Return (X, Y) of the center of cell containing provided text 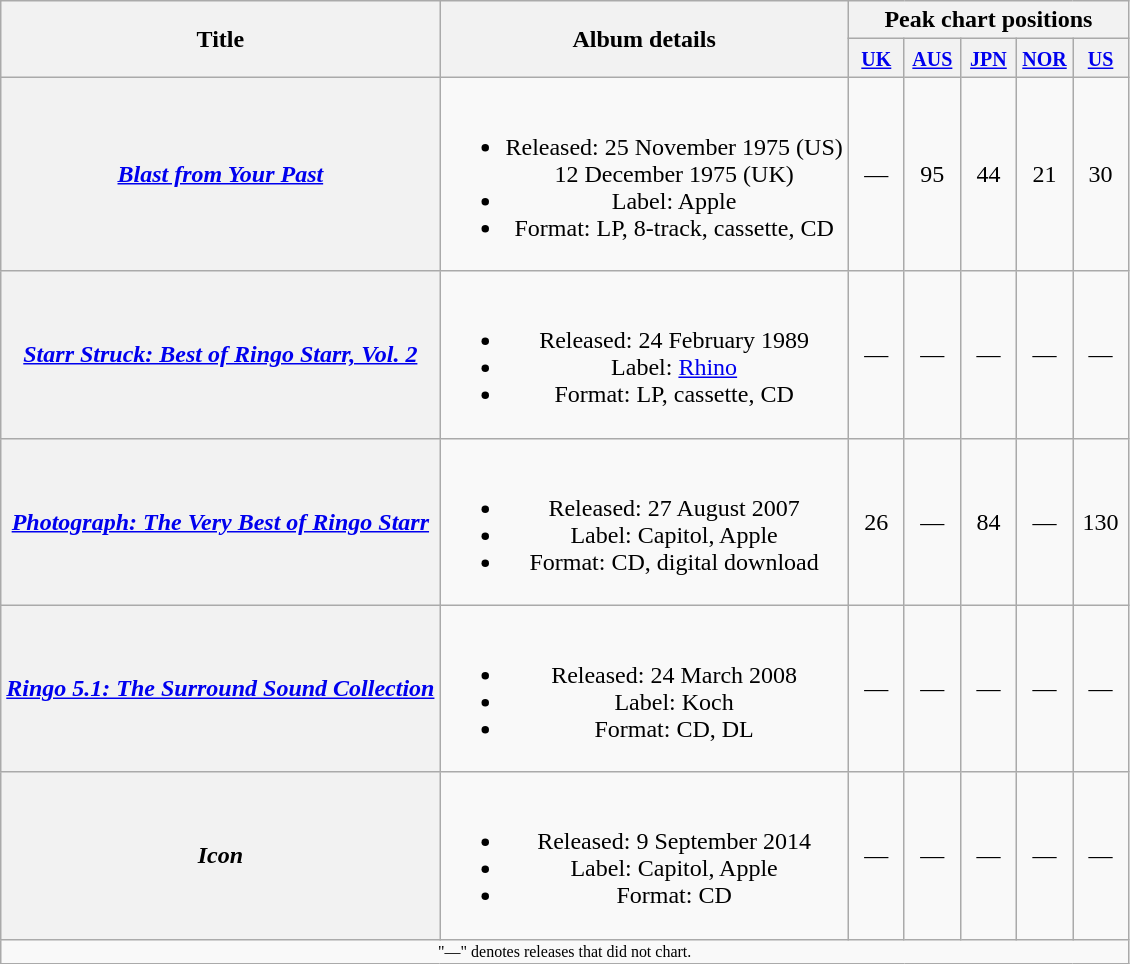
44 (988, 174)
Released: 9 September 2014Label: Capitol, AppleFormat: CD (644, 856)
UK (876, 58)
JPN (988, 58)
Ringo 5.1: The Surround Sound Collection (220, 688)
AUS (932, 58)
95 (932, 174)
US (1101, 58)
Released: 24 February 1989Label: RhinoFormat: LP, cassette, CD (644, 354)
Icon (220, 856)
Released: 27 August 2007Label: Capitol, AppleFormat: CD, digital download (644, 522)
NOR (1044, 58)
21 (1044, 174)
84 (988, 522)
26 (876, 522)
Peak chart positions (988, 20)
Starr Struck: Best of Ringo Starr, Vol. 2 (220, 354)
Album details (644, 39)
"—" denotes releases that did not chart. (565, 951)
130 (1101, 522)
Blast from Your Past (220, 174)
Title (220, 39)
Photograph: The Very Best of Ringo Starr (220, 522)
30 (1101, 174)
Released: 24 March 2008Label: KochFormat: CD, DL (644, 688)
Released: 25 November 1975 (US)12 December 1975 (UK)Label: AppleFormat: LP, 8-track, cassette, CD (644, 174)
